Find where the given text appears and provide that cell's center as (x, y) coordinate. 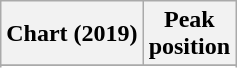
Chart (2019) (72, 34)
Peakposition (189, 34)
